Detect which cell encompasses the target text, then output its (X, Y) center coordinate. 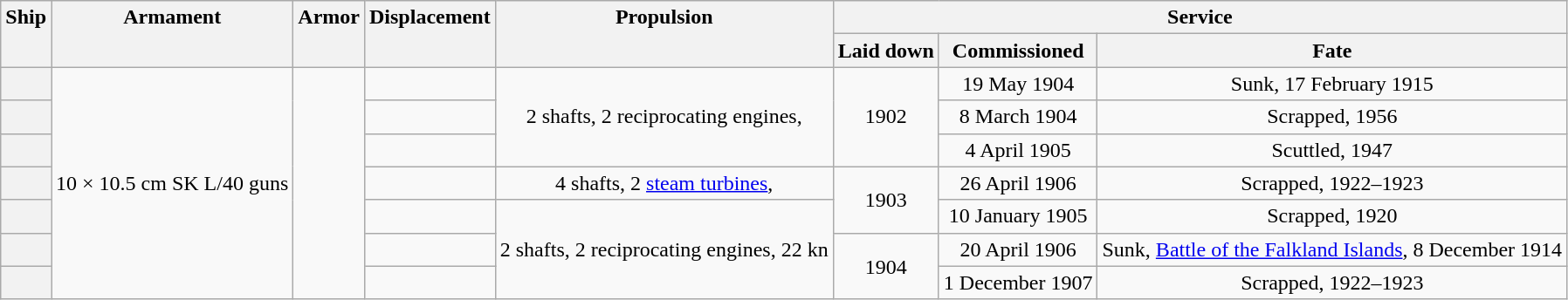
1904 (885, 266)
10 × 10.5 cm SK L/40 guns (173, 183)
Displacement (430, 34)
2 shafts, 2 reciprocating engines, (664, 117)
Sunk, Battle of the Falkland Islands, 8 December 1914 (1332, 249)
Laid down (885, 51)
26 April 1906 (1018, 183)
19 May 1904 (1018, 84)
10 January 1905 (1018, 216)
Ship (26, 34)
Scrapped, 1956 (1332, 117)
8 March 1904 (1018, 117)
Armament (173, 34)
Propulsion (664, 34)
Service (1200, 17)
Commissioned (1018, 51)
Scrapped, 1920 (1332, 216)
Sunk, 17 February 1915 (1332, 84)
2 shafts, 2 reciprocating engines, 22 kn (664, 249)
Scuttled, 1947 (1332, 150)
1 December 1907 (1018, 283)
4 shafts, 2 steam turbines, (664, 183)
4 April 1905 (1018, 150)
1903 (885, 200)
Fate (1332, 51)
Armor (329, 34)
1902 (885, 117)
20 April 1906 (1018, 249)
